Find where the given text appears and provide that cell's center as [X, Y] coordinate. 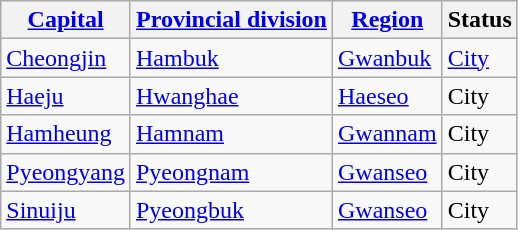
Hambuk [231, 58]
Gwannam [387, 134]
Provincial division [231, 20]
Capital [66, 20]
Pyeongnam [231, 172]
Status [480, 20]
Haeju [66, 96]
Hwanghae [231, 96]
Pyeongbuk [231, 210]
Cheongjin [66, 58]
Pyeongyang [66, 172]
Hamnam [231, 134]
Sinuiju [66, 210]
Gwanbuk [387, 58]
Haeseo [387, 96]
Hamheung [66, 134]
Region [387, 20]
